Locate the cell with the specified text and output its [X, Y] center coordinate. 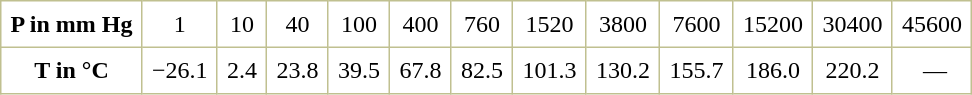
45600 [932, 24]
186.0 [773, 70]
82.5 [482, 70]
T in °C [72, 70]
67.8 [421, 70]
400 [421, 24]
220.2 [853, 70]
155.7 [697, 70]
40 [298, 24]
2.4 [242, 70]
15200 [773, 24]
760 [482, 24]
23.8 [298, 70]
7600 [697, 24]
30400 [853, 24]
10 [242, 24]
P in mm Hg [72, 24]
101.3 [550, 70]
−26.1 [180, 70]
130.2 [623, 70]
100 [359, 24]
3800 [623, 24]
1 [180, 24]
1520 [550, 24]
— [932, 70]
39.5 [359, 70]
